Find where the given text appears and provide that cell's center as (x, y) coordinate. 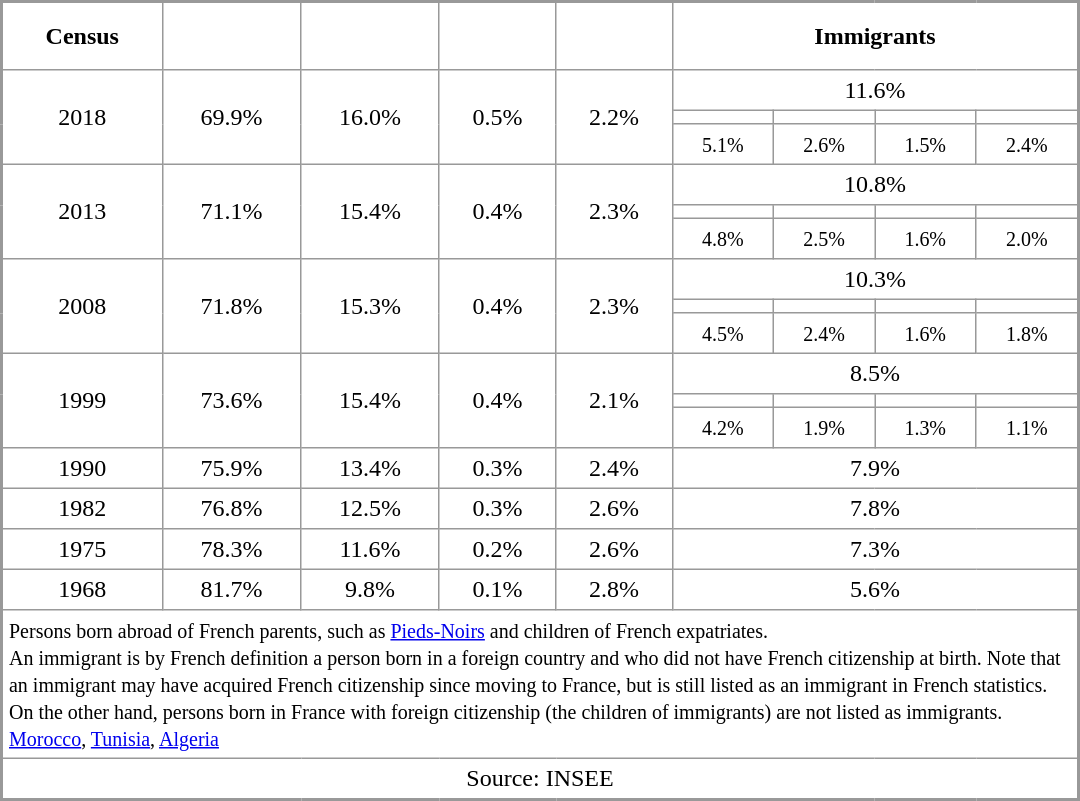
8.5% (875, 373)
0.1% (497, 589)
13.4% (370, 468)
1.1% (1028, 427)
10.3% (875, 279)
1982 (82, 508)
5.6% (875, 589)
4.5% (722, 333)
1999 (82, 400)
2.1% (614, 400)
15.3% (370, 306)
2018 (82, 117)
4.2% (722, 427)
5.1% (722, 144)
2.0% (1028, 238)
1.8% (1028, 333)
Immigrants (875, 36)
1968 (82, 589)
1.3% (926, 427)
1990 (82, 468)
71.8% (232, 306)
10.8% (875, 184)
73.6% (232, 400)
7.3% (875, 549)
2.5% (824, 238)
2.2% (614, 117)
9.8% (370, 589)
0.5% (497, 117)
16.0% (370, 117)
1.9% (824, 427)
76.8% (232, 508)
Census (82, 36)
2.8% (614, 589)
7.8% (875, 508)
81.7% (232, 589)
1975 (82, 549)
2013 (82, 211)
0.2% (497, 549)
7.9% (875, 468)
2008 (82, 306)
1.5% (926, 144)
Source: INSEE (540, 778)
69.9% (232, 117)
78.3% (232, 549)
75.9% (232, 468)
71.1% (232, 211)
12.5% (370, 508)
4.8% (722, 238)
